Locate the cell with the specified text and output its [X, Y] center coordinate. 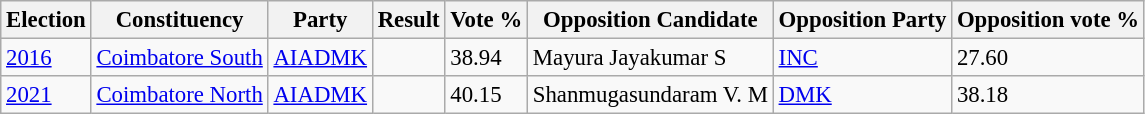
Shanmugasundaram V. M [650, 95]
DMK [862, 95]
Vote % [486, 20]
Result [408, 20]
2016 [46, 58]
38.94 [486, 58]
INC [862, 58]
2021 [46, 95]
Constituency [180, 20]
Election [46, 20]
Opposition vote % [1048, 20]
Opposition Candidate [650, 20]
Opposition Party [862, 20]
38.18 [1048, 95]
40.15 [486, 95]
27.60 [1048, 58]
Coimbatore North [180, 95]
Mayura Jayakumar S [650, 58]
Party [320, 20]
Coimbatore South [180, 58]
